Search for the cell housing the specified text and yield its (x, y) center coordinate. 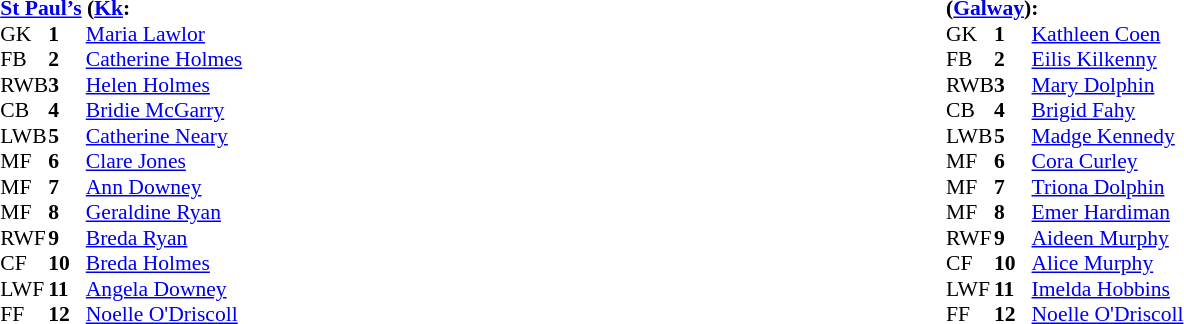
Breda Ryan (164, 238)
Breda Holmes (164, 263)
Geraldine Ryan (164, 213)
Imelda Hobbins (1108, 289)
Kathleen Coen (1108, 34)
Triona Dolphin (1108, 187)
Bridie McGarry (164, 111)
Brigid Fahy (1108, 111)
Maria Lawlor (164, 34)
Mary Dolphin (1108, 85)
Helen Holmes (164, 85)
Eilis Kilkenny (1108, 59)
Aideen Murphy (1108, 238)
Emer Hardiman (1108, 213)
Ann Downey (164, 187)
Catherine Neary (164, 136)
Alice Murphy (1108, 263)
Cora Curley (1108, 161)
Clare Jones (164, 161)
Madge Kennedy (1108, 136)
Angela Downey (164, 289)
Catherine Holmes (164, 59)
